For the text-containing cell, return its midpoint in (X, Y) coordinate format. 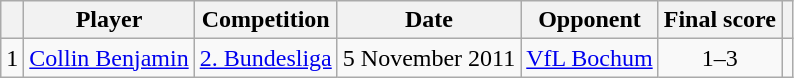
2. Bundesliga (266, 58)
Collin Benjamin (109, 58)
Player (109, 20)
1 (12, 58)
Date (428, 20)
5 November 2011 (428, 58)
Opponent (590, 20)
1–3 (720, 58)
Competition (266, 20)
Final score (720, 20)
VfL Bochum (590, 58)
